For the text-containing cell, return its midpoint in (x, y) coordinate format. 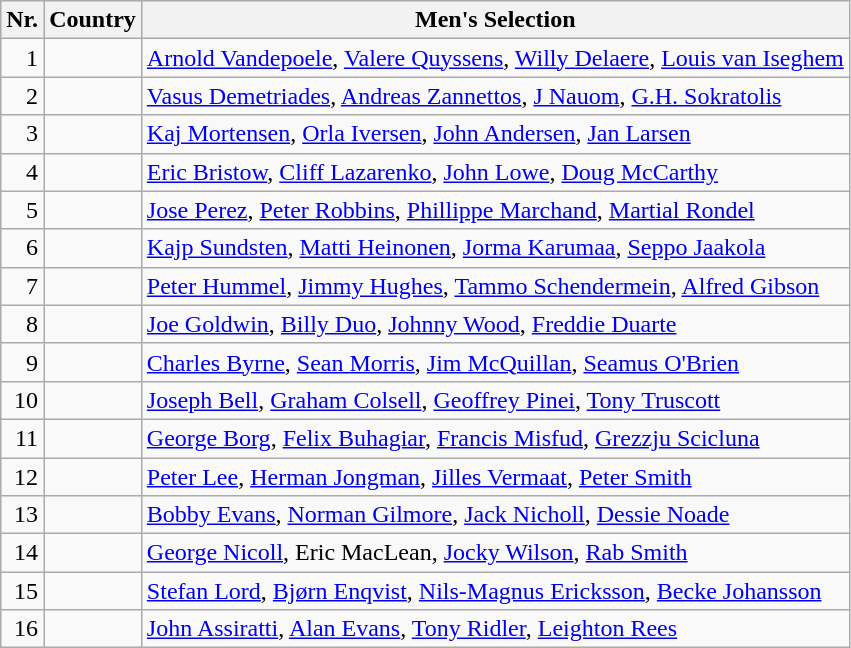
15 (22, 591)
13 (22, 515)
Kajp Sundsten, Matti Heinonen, Jorma Karumaa, Seppo Jaakola (495, 248)
Stefan Lord, Bjørn Enqvist, Nils-Magnus Ericksson, Becke Johansson (495, 591)
Arnold Vandepoele, Valere Quyssens, Willy Delaere, Louis van Iseghem (495, 58)
5 (22, 210)
8 (22, 324)
Joe Goldwin, Billy Duo, Johnny Wood, Freddie Duarte (495, 324)
1 (22, 58)
Men's Selection (495, 20)
Country (93, 20)
12 (22, 477)
Vasus Demetriades, Andreas Zannettos, J Nauom, G.H. Sokratolis (495, 96)
George Nicoll, Eric MacLean, Jocky Wilson, Rab Smith (495, 553)
Eric Bristow, Cliff Lazarenko, John Lowe, Doug McCarthy (495, 172)
9 (22, 362)
4 (22, 172)
Joseph Bell, Graham Colsell, Geoffrey Pinei, Tony Truscott (495, 400)
6 (22, 248)
Nr. (22, 20)
Peter Lee, Herman Jongman, Jilles Vermaat, Peter Smith (495, 477)
Kaj Mortensen, Orla Iversen, John Andersen, Jan Larsen (495, 134)
Peter Hummel, Jimmy Hughes, Tammo Schendermein, Alfred Gibson (495, 286)
7 (22, 286)
John Assiratti, Alan Evans, Tony Ridler, Leighton Rees (495, 629)
14 (22, 553)
George Borg, Felix Buhagiar, Francis Misfud, Grezzju Scicluna (495, 438)
16 (22, 629)
Jose Perez, Peter Robbins, Phillippe Marchand, Martial Rondel (495, 210)
3 (22, 134)
Charles Byrne, Sean Morris, Jim McQuillan, Seamus O'Brien (495, 362)
10 (22, 400)
Bobby Evans, Norman Gilmore, Jack Nicholl, Dessie Noade (495, 515)
11 (22, 438)
2 (22, 96)
